Return the (X, Y) coordinate for the center point of the cell that contains the specified text.  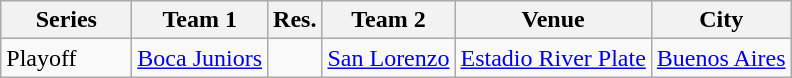
Buenos Aires (721, 58)
Team 1 (200, 20)
Playoff (66, 58)
City (721, 20)
Series (66, 20)
Venue (553, 20)
Team 2 (388, 20)
Res. (295, 20)
Estadio River Plate (553, 58)
San Lorenzo (388, 58)
Boca Juniors (200, 58)
